Scan for the cell matching the given text and deliver its (X, Y) coordinate at center. 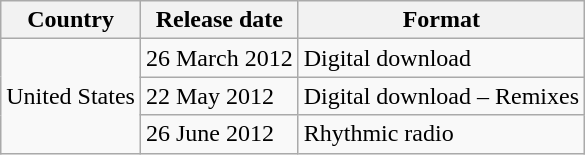
Digital download (441, 58)
22 May 2012 (219, 96)
26 March 2012 (219, 58)
Release date (219, 20)
Country (71, 20)
Rhythmic radio (441, 134)
Digital download – Remixes (441, 96)
Format (441, 20)
26 June 2012 (219, 134)
United States (71, 96)
